Locate the cell with the specified text and output its (x, y) center coordinate. 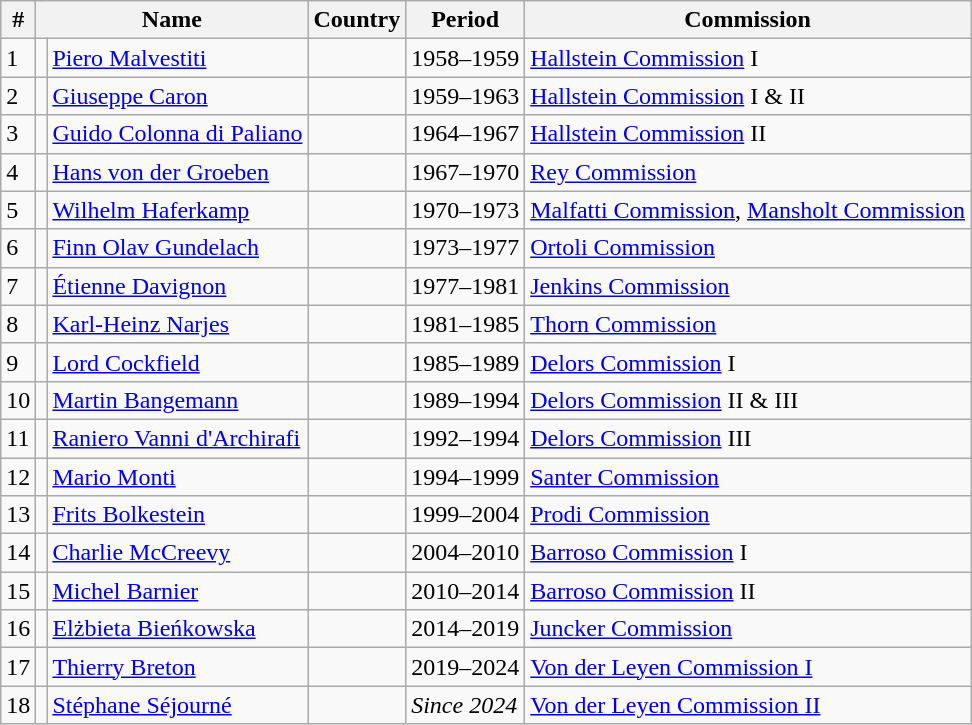
Martin Bangemann (178, 400)
Finn Olav Gundelach (178, 248)
Frits Bolkestein (178, 515)
1 (18, 58)
6 (18, 248)
2004–2010 (466, 553)
1985–1989 (466, 362)
3 (18, 134)
Hallstein Commission I (748, 58)
Barroso Commission I (748, 553)
2 (18, 96)
2014–2019 (466, 629)
Delors Commission II & III (748, 400)
Raniero Vanni d'Archirafi (178, 438)
Hallstein Commission II (748, 134)
17 (18, 667)
Karl-Heinz Narjes (178, 324)
4 (18, 172)
Delors Commission I (748, 362)
Malfatti Commission, Mansholt Commission (748, 210)
Lord Cockfield (178, 362)
Country (357, 20)
1992–1994 (466, 438)
9 (18, 362)
Von der Leyen Commission I (748, 667)
16 (18, 629)
7 (18, 286)
Thierry Breton (178, 667)
Giuseppe Caron (178, 96)
Prodi Commission (748, 515)
Santer Commission (748, 477)
14 (18, 553)
Guido Colonna di Paliano (178, 134)
1981–1985 (466, 324)
Michel Barnier (178, 591)
5 (18, 210)
Ortoli Commission (748, 248)
Étienne Davignon (178, 286)
# (18, 20)
Name (172, 20)
Hans von der Groeben (178, 172)
1977–1981 (466, 286)
1999–2004 (466, 515)
1958–1959 (466, 58)
10 (18, 400)
Delors Commission III (748, 438)
18 (18, 705)
15 (18, 591)
2019–2024 (466, 667)
Jenkins Commission (748, 286)
1973–1977 (466, 248)
Mario Monti (178, 477)
Period (466, 20)
Commission (748, 20)
Stéphane Séjourné (178, 705)
1959–1963 (466, 96)
1989–1994 (466, 400)
13 (18, 515)
Since 2024 (466, 705)
8 (18, 324)
Charlie McCreevy (178, 553)
Hallstein Commission I & II (748, 96)
1970–1973 (466, 210)
11 (18, 438)
Elżbieta Bieńkowska (178, 629)
Barroso Commission II (748, 591)
Piero Malvestiti (178, 58)
Juncker Commission (748, 629)
1967–1970 (466, 172)
12 (18, 477)
Wilhelm Haferkamp (178, 210)
1964–1967 (466, 134)
Thorn Commission (748, 324)
2010–2014 (466, 591)
Von der Leyen Commission II (748, 705)
1994–1999 (466, 477)
Rey Commission (748, 172)
